Find where the given text appears and provide that cell's center as [x, y] coordinate. 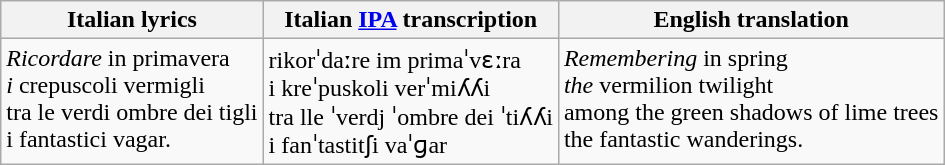
English translation [751, 20]
Remembering in springthe vermilion twilightamong the green shadows of lime treesthe fantastic wanderings. [751, 102]
Italian lyrics [132, 20]
rikorˈdaːre im primaˈvɛːrai kreˈpuskoli verˈmiʎʎitra lle ˈverdj ˈombre dei ˈtiʎʎii fanˈtastitʃi vaˈɡar [410, 102]
Italian IPA transcription [410, 20]
Ricordare in primaverai crepuscoli vermiglitra le verdi ombre dei tiglii fantastici vagar. [132, 102]
